Output the (X, Y) coordinate of the center of the cell containing the given text.  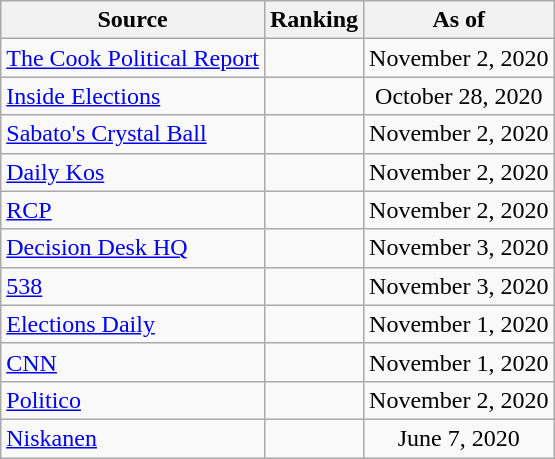
Elections Daily (133, 324)
CNN (133, 362)
Source (133, 20)
Politico (133, 400)
Sabato's Crystal Ball (133, 134)
RCP (133, 210)
As of (459, 20)
Niskanen (133, 438)
538 (133, 286)
Inside Elections (133, 96)
October 28, 2020 (459, 96)
The Cook Political Report (133, 58)
Ranking (314, 20)
June 7, 2020 (459, 438)
Daily Kos (133, 172)
Decision Desk HQ (133, 248)
